Scan for the cell matching the given text and deliver its [x, y] coordinate at center. 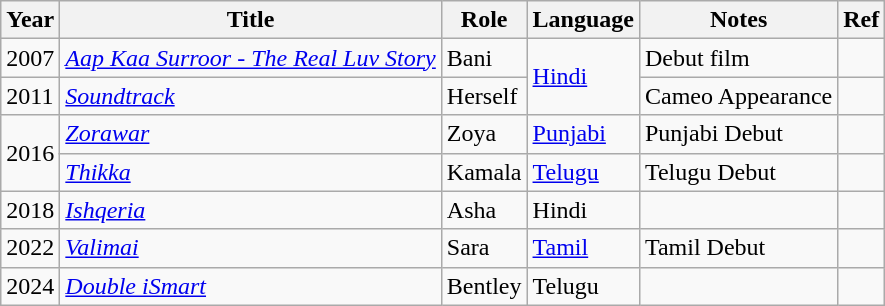
2022 [30, 248]
Year [30, 20]
Asha [484, 210]
Double iSmart [250, 286]
Bani [484, 58]
Bentley [484, 286]
Aap Kaa Surroor - The Real Luv Story [250, 58]
2011 [30, 96]
Soundtrack [250, 96]
Herself [484, 96]
2018 [30, 210]
Cameo Appearance [738, 96]
2016 [30, 153]
Ref [862, 20]
Title [250, 20]
Tamil Debut [738, 248]
Tamil [583, 248]
Telugu Debut [738, 172]
Punjabi Debut [738, 134]
Thikka [250, 172]
Kamala [484, 172]
Role [484, 20]
Language [583, 20]
Punjabi [583, 134]
Debut film [738, 58]
Zoya [484, 134]
Zorawar [250, 134]
Ishqeria [250, 210]
Sara [484, 248]
Valimai [250, 248]
2007 [30, 58]
2024 [30, 286]
Notes [738, 20]
